For the text-containing cell, return its midpoint in (x, y) coordinate format. 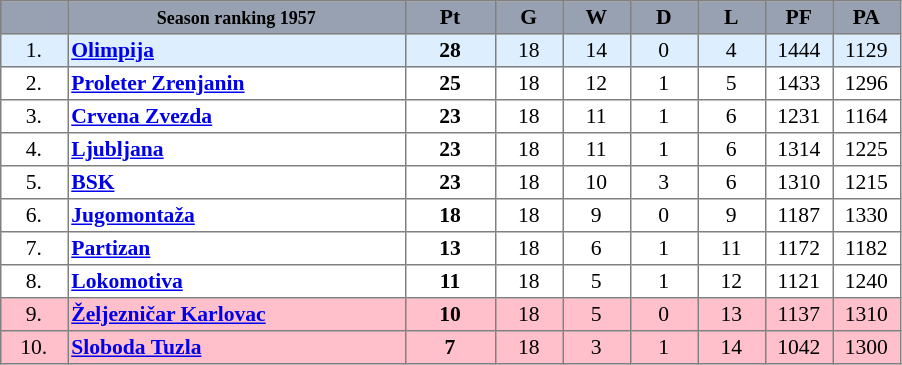
1042 (799, 348)
Jugomontaža (237, 216)
1240 (866, 282)
3. (34, 116)
8. (34, 282)
Lokomotiva (237, 282)
Crvena Zvezda (237, 116)
1433 (799, 84)
25 (450, 84)
PA (866, 18)
Season ranking 1957 (237, 18)
5. (34, 182)
Pt (450, 18)
Željezničar Karlovac (237, 314)
4 (732, 50)
2. (34, 84)
1444 (799, 50)
1231 (799, 116)
1137 (799, 314)
G (529, 18)
1. (34, 50)
1330 (866, 216)
1121 (799, 282)
28 (450, 50)
L (732, 18)
W (596, 18)
9. (34, 314)
6. (34, 216)
BSK (237, 182)
1314 (799, 150)
Sloboda Tuzla (237, 348)
4. (34, 150)
Olimpija (237, 50)
7 (450, 348)
1300 (866, 348)
1172 (799, 248)
7. (34, 248)
1129 (866, 50)
PF (799, 18)
1225 (866, 150)
1187 (799, 216)
1215 (866, 182)
D (664, 18)
1296 (866, 84)
10. (34, 348)
Partizan (237, 248)
Proleter Zrenjanin (237, 84)
1182 (866, 248)
Ljubljana (237, 150)
1164 (866, 116)
